Return [X, Y] of the center of cell containing provided text 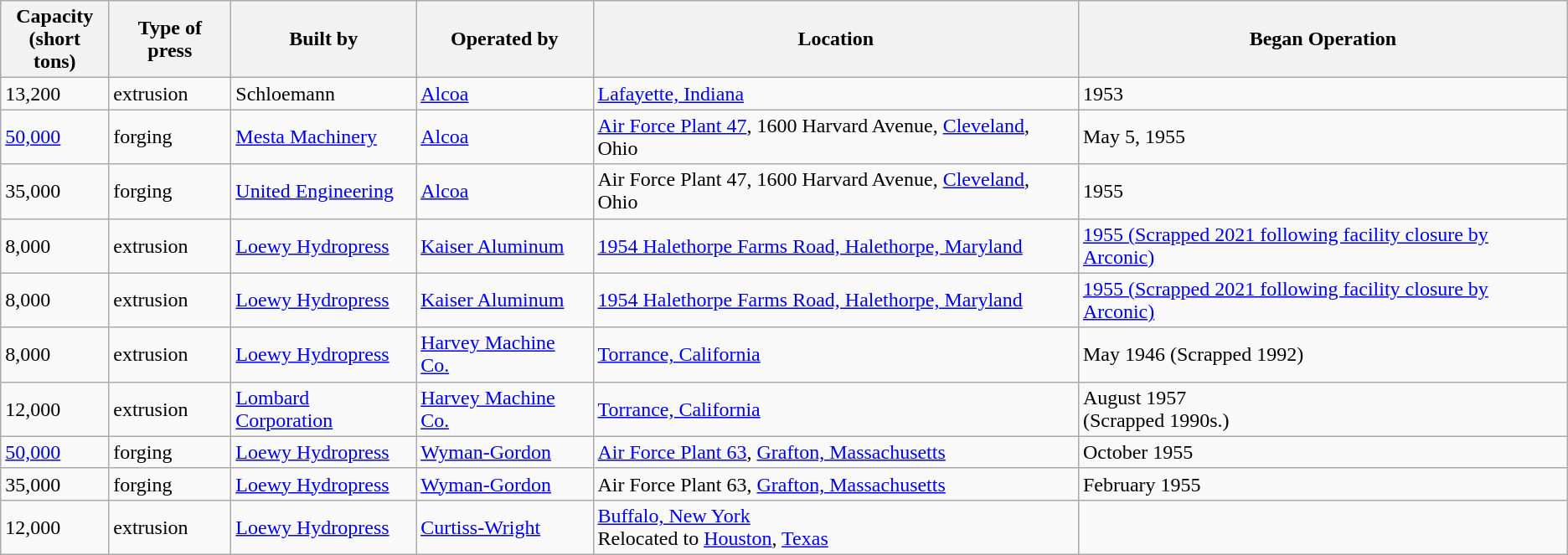
Operated by [504, 39]
February 1955 [1323, 484]
13,200 [55, 94]
Mesta Machinery [323, 137]
United Engineering [323, 191]
Began Operation [1323, 39]
1955 [1323, 191]
Built by [323, 39]
Schloemann [323, 94]
Buffalo, New YorkRelocated to Houston, Texas [836, 527]
May 5, 1955 [1323, 137]
Location [836, 39]
Lombard Corporation [323, 409]
Lafayette, Indiana [836, 94]
Curtiss-Wright [504, 527]
1953 [1323, 94]
Capacity(short tons) [55, 39]
October 1955 [1323, 452]
Type of press [170, 39]
May 1946 (Scrapped 1992) [1323, 355]
August 1957(Scrapped 1990s.) [1323, 409]
